Return the [X, Y] coordinate for the center point of the cell that contains the specified text.  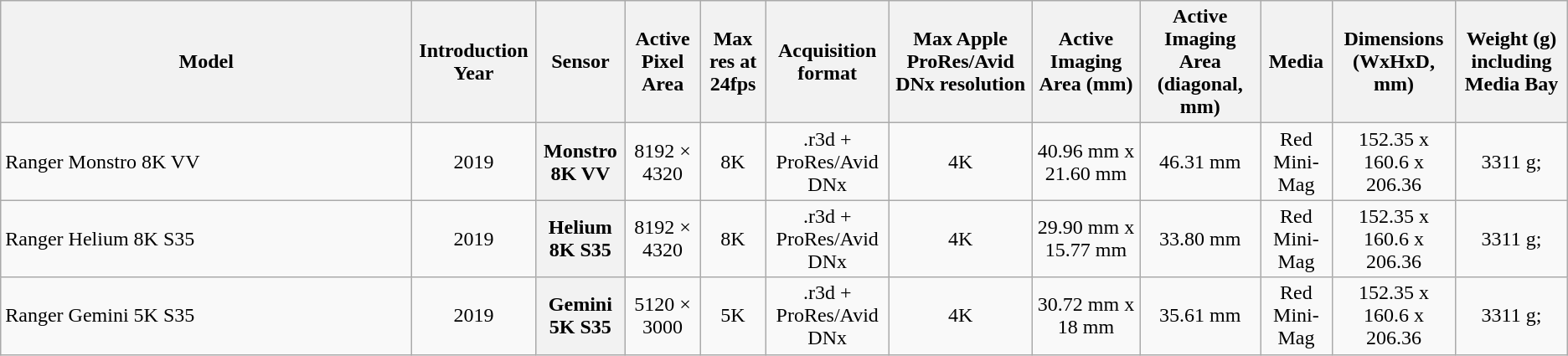
5120 × 3000 [663, 316]
Active Imaging Area (mm) [1086, 62]
35.61 mm [1200, 316]
Monstro 8K VV [580, 162]
Max Apple ProRes/Avid DNx resolution [960, 62]
29.90 mm x 15.77 mm [1086, 239]
Gemini 5K S35 [580, 316]
Model [206, 62]
Weight (g) including Media Bay [1512, 62]
Max res at 24fps [734, 62]
40.96 mm x 21.60 mm [1086, 162]
Ranger Monstro 8K VV [206, 162]
Active Pixel Area [663, 62]
Acquisition format [828, 62]
Ranger Gemini 5K S35 [206, 316]
Introduction Year [474, 62]
46.31 mm [1200, 162]
Sensor [580, 62]
Helium 8K S35 [580, 239]
Dimensions (WxHxD, mm) [1394, 62]
Ranger Helium 8K S35 [206, 239]
5K [734, 316]
33.80 mm [1200, 239]
30.72 mm x 18 mm [1086, 316]
Media [1297, 62]
Active Imaging Area (diagonal, mm) [1200, 62]
